Output the [X, Y] coordinate of the center of the cell containing the given text.  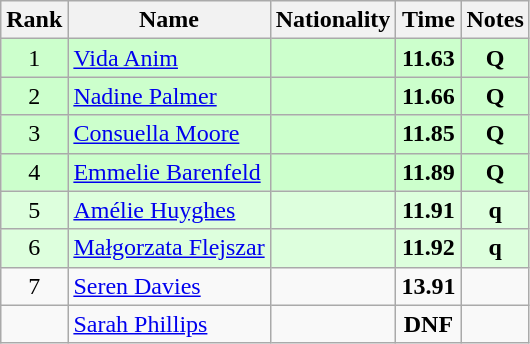
11.85 [428, 134]
5 [34, 210]
11.66 [428, 96]
Nationality [333, 20]
11.92 [428, 248]
11.89 [428, 172]
Vida Anim [169, 58]
Emmelie Barenfeld [169, 172]
11.63 [428, 58]
Amélie Huyghes [169, 210]
Małgorzata Flejszar [169, 248]
11.91 [428, 210]
Notes [495, 20]
Consuella Moore [169, 134]
13.91 [428, 286]
Nadine Palmer [169, 96]
7 [34, 286]
3 [34, 134]
2 [34, 96]
Rank [34, 20]
6 [34, 248]
Time [428, 20]
1 [34, 58]
4 [34, 172]
Sarah Phillips [169, 324]
Seren Davies [169, 286]
DNF [428, 324]
Name [169, 20]
